Return the (X, Y) coordinate for the center point of the cell that contains the specified text.  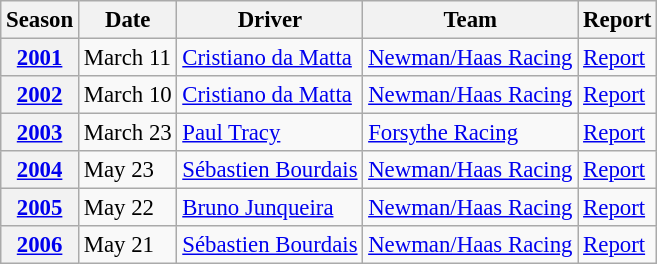
Paul Tracy (270, 133)
Forsythe Racing (470, 133)
2005 (40, 208)
Season (40, 20)
Driver (270, 20)
2003 (40, 133)
2004 (40, 170)
Team (470, 20)
March 10 (128, 95)
May 22 (128, 208)
March 11 (128, 58)
May 21 (128, 245)
Date (128, 20)
May 23 (128, 170)
2001 (40, 58)
2002 (40, 95)
March 23 (128, 133)
2006 (40, 245)
Bruno Junqueira (270, 208)
